Locate the cell with the specified text and output its (x, y) center coordinate. 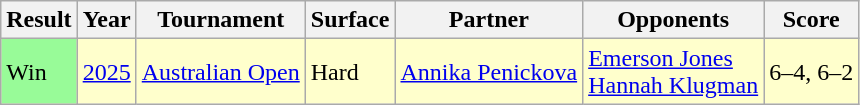
Annika Penickova (489, 72)
Hard (350, 72)
6–4, 6–2 (812, 72)
Partner (489, 20)
Year (106, 20)
Emerson Jones Hannah Klugman (674, 72)
2025 (106, 72)
Score (812, 20)
Surface (350, 20)
Australian Open (220, 72)
Opponents (674, 20)
Win (39, 72)
Tournament (220, 20)
Result (39, 20)
